Scan for the cell matching the given text and deliver its [X, Y] coordinate at center. 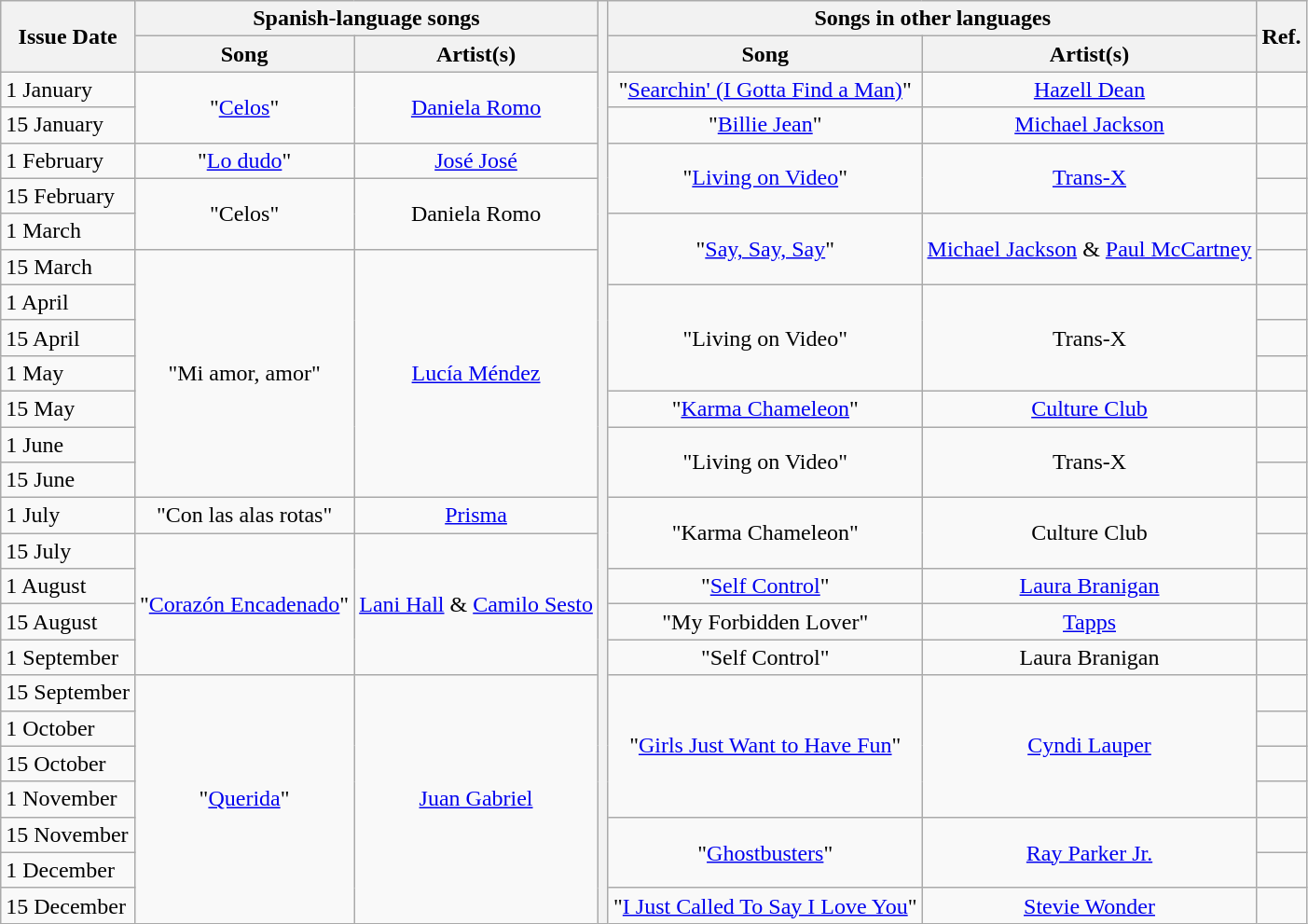
15 September [68, 693]
15 October [68, 764]
Hazell Dean [1089, 90]
Stevie Wonder [1089, 905]
"I Just Called To Say I Love You" [764, 905]
15 May [68, 408]
Issue Date [68, 36]
1 September [68, 657]
15 November [68, 834]
"Searchin' (I Gotta Find a Man)" [764, 90]
"Girls Just Want to Have Fun" [764, 746]
Spanish-language songs [365, 19]
Michael Jackson & Paul McCartney [1089, 249]
"Ghostbusters" [764, 852]
Cyndi Lauper [1089, 746]
15 February [68, 196]
1 May [68, 373]
Songs in other languages [932, 19]
Juan Gabriel [476, 799]
1 August [68, 586]
15 December [68, 905]
15 March [68, 267]
"Con las alas rotas" [244, 516]
1 June [68, 445]
15 August [68, 622]
Prisma [476, 516]
15 April [68, 338]
"Mi amor, amor" [244, 373]
1 July [68, 516]
1 February [68, 160]
"Lo dudo" [244, 160]
1 March [68, 231]
"Corazón Encadenado" [244, 604]
"Say, Say, Say" [764, 249]
Lucía Méndez [476, 373]
Ray Parker Jr. [1089, 852]
1 November [68, 799]
Lani Hall & Camilo Sesto [476, 604]
Tapps [1089, 622]
1 December [68, 870]
15 June [68, 480]
Ref. [1281, 36]
15 July [68, 551]
"Billie Jean" [764, 125]
1 April [68, 302]
15 January [68, 125]
1 January [68, 90]
"Querida" [244, 799]
"My Forbidden Lover" [764, 622]
1 October [68, 728]
Michael Jackson [1089, 125]
José José [476, 160]
